Pinpoint the cell where the given text exists, returning its (X, Y) midpoint coordinate. 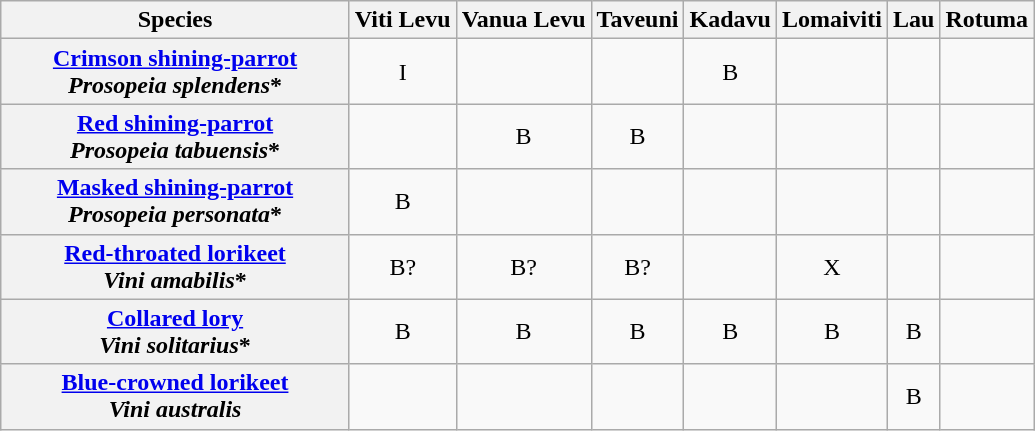
Lomaiviti (832, 20)
Red-throated lorikeetVini amabilis* (176, 266)
Viti Levu (402, 20)
Taveuni (638, 20)
Rotuma (987, 20)
I (402, 72)
Species (176, 20)
Kadavu (730, 20)
Lau (913, 20)
Masked shining-parrotProsopeia personata* (176, 202)
Blue-crowned lorikeetVini australis (176, 396)
Collared loryVini solitarius* (176, 332)
Red shining-parrotProsopeia tabuensis* (176, 136)
X (832, 266)
Vanua Levu (524, 20)
Crimson shining-parrotProsopeia splendens* (176, 72)
